Locate the cell with the specified text and output its [X, Y] center coordinate. 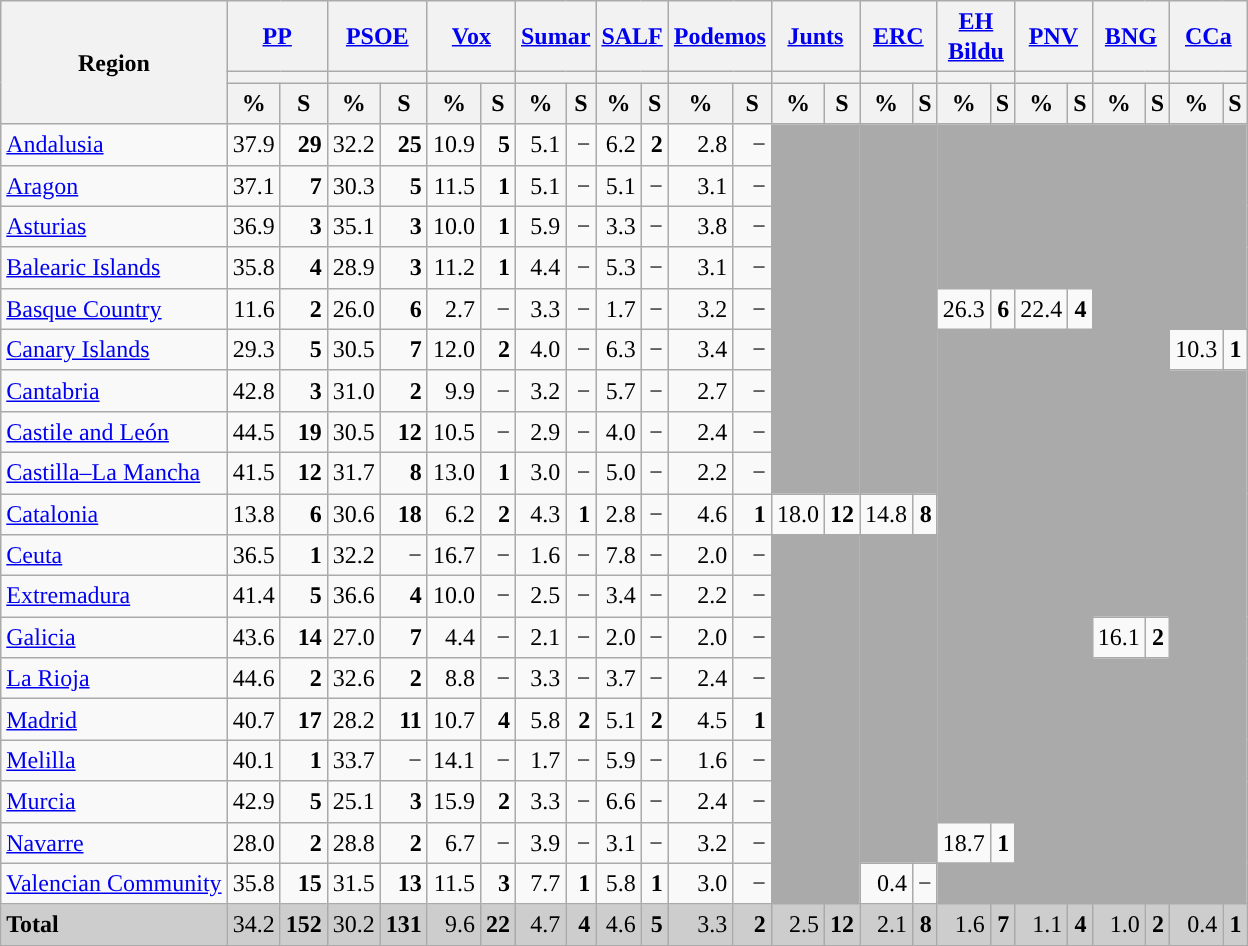
29 [304, 144]
1.1 [1042, 924]
BNG [1130, 36]
Andalusia [114, 144]
Catalonia [114, 514]
30.2 [354, 924]
Asturias [114, 226]
Basque Country [114, 308]
13.8 [254, 514]
10.9 [454, 144]
2.9 [540, 432]
Region [114, 62]
16.1 [1118, 638]
Navarre [114, 842]
9.6 [454, 924]
42.9 [254, 802]
15.9 [454, 802]
6.6 [618, 802]
1.0 [1118, 924]
Sumar [555, 36]
40.1 [254, 760]
16.7 [454, 556]
11 [404, 720]
28.8 [354, 842]
26.0 [354, 308]
31.0 [354, 390]
11.6 [254, 308]
Canary Islands [114, 350]
Podemos [720, 36]
Aragon [114, 186]
PNV [1054, 36]
131 [404, 924]
30.3 [354, 186]
18.0 [798, 514]
37.1 [254, 186]
3.9 [540, 842]
14.1 [454, 760]
5.0 [618, 472]
Castilla–La Mancha [114, 472]
32.6 [354, 678]
4.5 [700, 720]
36.5 [254, 556]
10.5 [454, 432]
13 [404, 884]
36.9 [254, 226]
Extremadura [114, 596]
La Rioja [114, 678]
PP [277, 36]
25.1 [354, 802]
31.5 [354, 884]
Valencian Community [114, 884]
42.8 [254, 390]
ERC [899, 36]
Cantabria [114, 390]
9.9 [454, 390]
SALF [632, 36]
5.3 [618, 268]
35.1 [354, 226]
28.9 [354, 268]
28.2 [354, 720]
3.7 [618, 678]
10.7 [454, 720]
33.7 [354, 760]
Vox [471, 36]
4.7 [540, 924]
27.0 [354, 638]
Melilla [114, 760]
Ceuta [114, 556]
14 [304, 638]
4.3 [540, 514]
7.7 [540, 884]
Balearic Islands [114, 268]
6.7 [454, 842]
5.7 [618, 390]
18 [404, 514]
Madrid [114, 720]
19 [304, 432]
30.6 [354, 514]
34.2 [254, 924]
22 [498, 924]
17 [304, 720]
EH Bildu [976, 36]
31.7 [354, 472]
13.0 [454, 472]
Murcia [114, 802]
7.8 [618, 556]
15 [304, 884]
25 [404, 144]
18.7 [964, 842]
26.3 [964, 308]
14.8 [886, 514]
CCa [1208, 36]
10.3 [1196, 350]
43.6 [254, 638]
11.2 [454, 268]
152 [304, 924]
29.3 [254, 350]
3.8 [700, 226]
Total [114, 924]
8.8 [454, 678]
40.7 [254, 720]
Junts [815, 36]
37.9 [254, 144]
PSOE [377, 36]
6.3 [618, 350]
44.6 [254, 678]
Castile and León [114, 432]
36.6 [354, 596]
Galicia [114, 638]
41.4 [254, 596]
44.5 [254, 432]
12.0 [454, 350]
22.4 [1042, 308]
28.0 [254, 842]
41.5 [254, 472]
